Detect which cell encompasses the target text, then output its (X, Y) center coordinate. 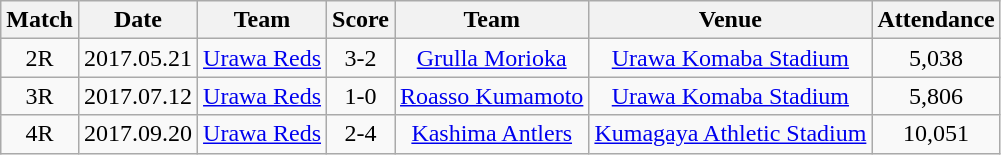
2017.05.21 (138, 58)
5,038 (936, 58)
4R (40, 134)
3R (40, 96)
Date (138, 20)
Match (40, 20)
Venue (730, 20)
Kumagaya Athletic Stadium (730, 134)
2017.07.12 (138, 96)
Kashima Antlers (491, 134)
10,051 (936, 134)
Score (361, 20)
Roasso Kumamoto (491, 96)
2017.09.20 (138, 134)
Grulla Morioka (491, 58)
2-4 (361, 134)
2R (40, 58)
1-0 (361, 96)
3-2 (361, 58)
Attendance (936, 20)
5,806 (936, 96)
